Locate the cell with the specified text and output its [X, Y] center coordinate. 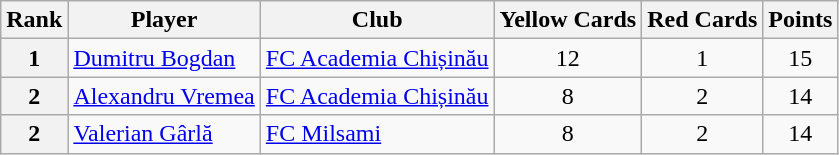
Red Cards [702, 20]
Points [800, 20]
Rank [34, 20]
Club [377, 20]
Player [164, 20]
FC Milsami [377, 134]
12 [568, 58]
Alexandru Vremea [164, 96]
15 [800, 58]
Valerian Gârlă [164, 134]
Dumitru Bogdan [164, 58]
Yellow Cards [568, 20]
